For the text-containing cell, return its midpoint in (X, Y) coordinate format. 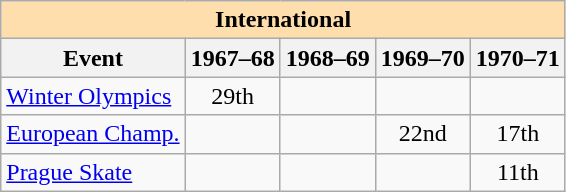
1970–71 (518, 58)
Prague Skate (93, 172)
22nd (422, 134)
17th (518, 134)
1968–69 (328, 58)
European Champ. (93, 134)
1967–68 (232, 58)
Winter Olympics (93, 96)
29th (232, 96)
11th (518, 172)
International (284, 20)
1969–70 (422, 58)
Event (93, 58)
